Find where the given text appears and provide that cell's center as (x, y) coordinate. 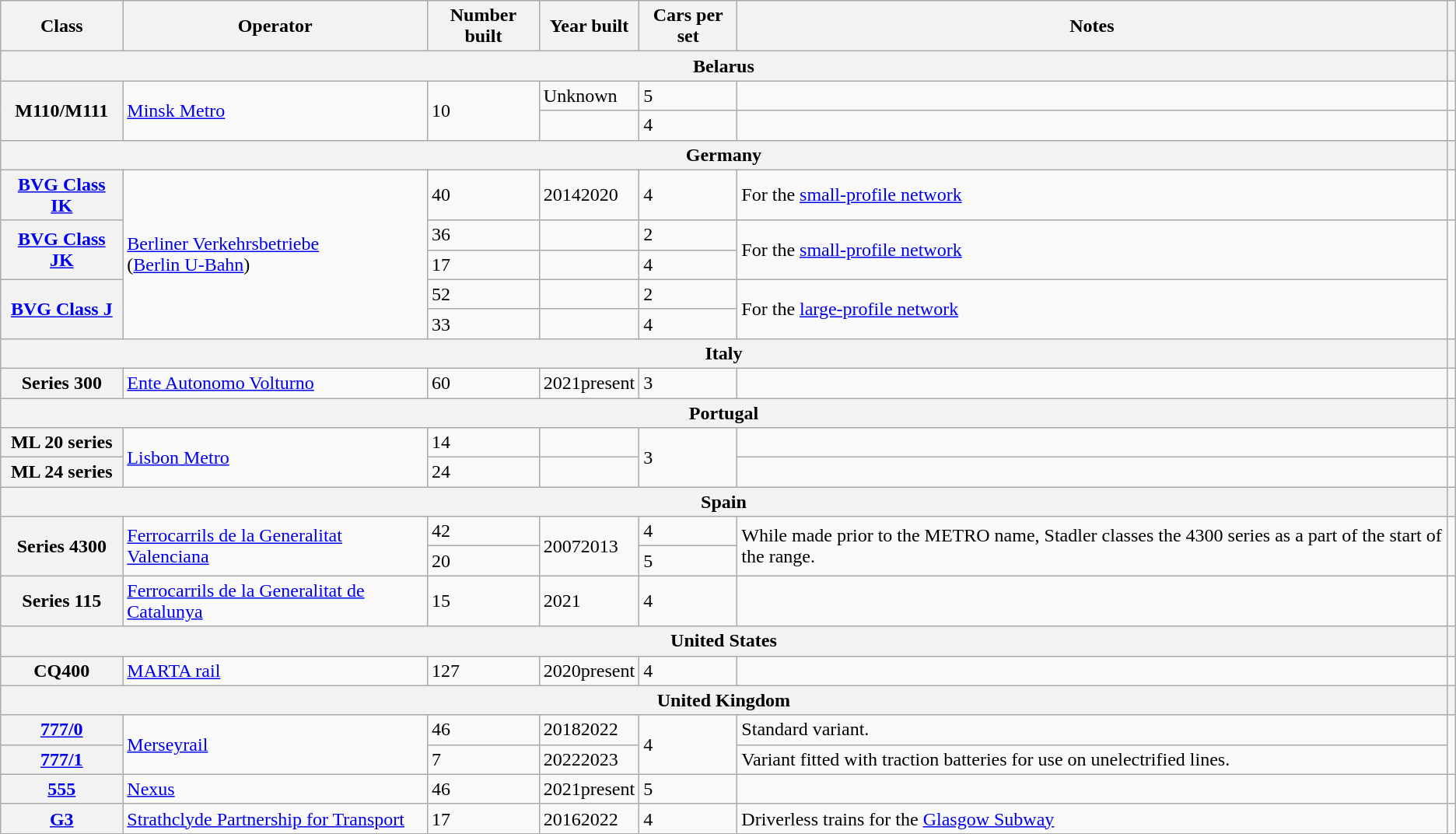
20182022 (589, 730)
7 (483, 759)
Berliner Verkehrsbetriebe(Berlin U-Bahn) (275, 254)
Series 115 (62, 601)
Nexus (275, 789)
20162022 (589, 818)
2021 (589, 601)
While made prior to the METRO name, Stadler classes the 4300 series as a part of the start of the range. (1092, 546)
20072013 (589, 546)
G3 (62, 818)
Variant fitted with traction batteries for use on unelectrified lines. (1092, 759)
Standard variant. (1092, 730)
Italy (723, 353)
555 (62, 789)
20142020 (589, 194)
Driverless trains for the Glasgow Subway (1092, 818)
Unknown (589, 96)
BVG Class IK (62, 194)
Operator (275, 26)
Year built (589, 26)
BVG Class J (62, 309)
15 (483, 601)
33 (483, 324)
BVG Class JK (62, 250)
52 (483, 294)
Minsk Metro (275, 110)
CQ400 (62, 671)
Strathclyde Partnership for Transport (275, 818)
Class (62, 26)
For the large-profile network (1092, 309)
Ferrocarrils de la Generalitat Valenciana (275, 546)
Merseyrail (275, 745)
Portugal (723, 413)
40 (483, 194)
Spain (723, 502)
777/0 (62, 730)
Number built (483, 26)
777/1 (62, 759)
20 (483, 561)
36 (483, 235)
Series 4300 (62, 546)
Belarus (723, 66)
42 (483, 531)
United Kingdom (723, 700)
Notes (1092, 26)
Ente Autonomo Volturno (275, 383)
20222023 (589, 759)
United States (723, 641)
Lisbon Metro (275, 457)
10 (483, 110)
ML 24 series (62, 472)
14 (483, 443)
ML 20 series (62, 443)
Ferrocarrils de la Generalitat de Catalunya (275, 601)
127 (483, 671)
Cars per set (688, 26)
2020present (589, 671)
Series 300 (62, 383)
Germany (723, 155)
MARTA rail (275, 671)
M110/M111 (62, 110)
24 (483, 472)
60 (483, 383)
